Capture the cell that displays the provided text and extract its [x, y] central coordinate. 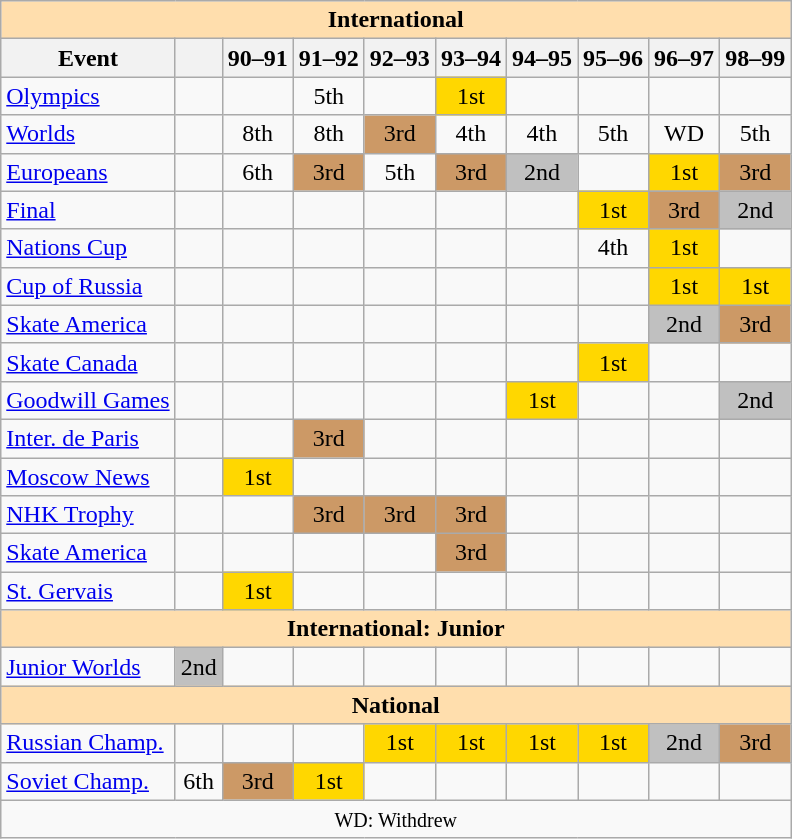
Goodwill Games [88, 400]
Worlds [88, 134]
International: Junior [396, 629]
Russian Champ. [88, 743]
Inter. de Paris [88, 438]
Skate Canada [88, 362]
National [396, 705]
98–99 [756, 58]
93–94 [470, 58]
96–97 [684, 58]
Soviet Champ. [88, 781]
WD: Withdrew [396, 819]
92–93 [400, 58]
90–91 [258, 58]
WD [684, 134]
Nations Cup [88, 248]
Event [88, 58]
Europeans [88, 172]
Moscow News [88, 477]
International [396, 20]
St. Gervais [88, 591]
Final [88, 210]
Junior Worlds [88, 667]
91–92 [328, 58]
94–95 [542, 58]
Cup of Russia [88, 286]
NHK Trophy [88, 515]
Olympics [88, 96]
95–96 [614, 58]
